For the text-containing cell, return its midpoint in (x, y) coordinate format. 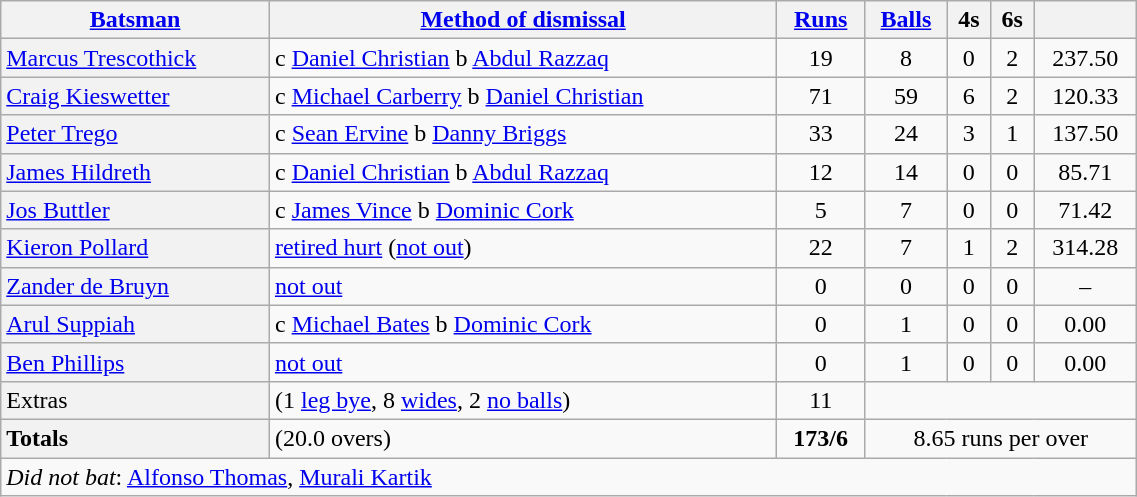
Craig Kieswetter (136, 96)
Method of dismissal (522, 20)
5 (821, 210)
3 (968, 134)
Batsman (136, 20)
Arul Suppiah (136, 324)
4s (968, 20)
Kieron Pollard (136, 248)
(1 leg bye, 8 wides, 2 no balls) (522, 400)
(20.0 overs) (522, 438)
c Michael Carberry b Daniel Christian (522, 96)
Did not bat: Alfonso Thomas, Murali Kartik (569, 477)
85.71 (1086, 172)
8 (906, 58)
Totals (136, 438)
6s (1012, 20)
71 (821, 96)
c James Vince b Dominic Cork (522, 210)
Zander de Bruyn (136, 286)
237.50 (1086, 58)
11 (821, 400)
retired hurt (not out) (522, 248)
James Hildreth (136, 172)
137.50 (1086, 134)
33 (821, 134)
24 (906, 134)
14 (906, 172)
120.33 (1086, 96)
173/6 (821, 438)
Jos Buttler (136, 210)
Ben Phillips (136, 362)
12 (821, 172)
Extras (136, 400)
Marcus Trescothick (136, 58)
Balls (906, 20)
– (1086, 286)
c Michael Bates b Dominic Cork (522, 324)
22 (821, 248)
Peter Trego (136, 134)
8.65 runs per over (1001, 438)
71.42 (1086, 210)
59 (906, 96)
c Sean Ervine b Danny Briggs (522, 134)
6 (968, 96)
314.28 (1086, 248)
Runs (821, 20)
19 (821, 58)
